Provide the [x, y] coordinate of the cell's center where the given text is located.  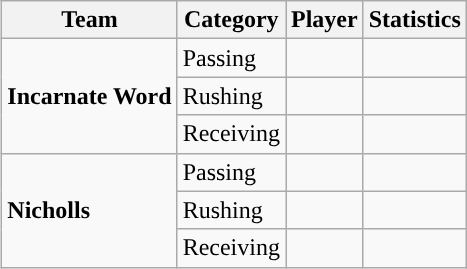
Incarnate Word [90, 96]
Statistics [414, 20]
Team [90, 20]
Category [231, 20]
Player [325, 20]
Nicholls [90, 210]
